Provide the [X, Y] coordinate of the cell's center where the given text is located.  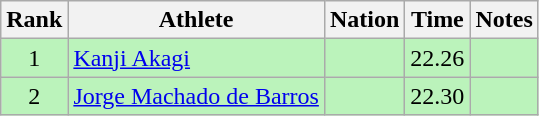
Nation [364, 20]
1 [34, 58]
22.26 [438, 58]
Kanji Akagi [196, 58]
Time [438, 20]
2 [34, 96]
Notes [504, 20]
Athlete [196, 20]
Jorge Machado de Barros [196, 96]
22.30 [438, 96]
Rank [34, 20]
